Detect which cell encompasses the target text, then output its (x, y) center coordinate. 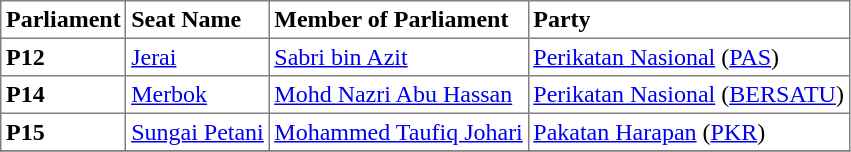
Merbok (198, 95)
Pakatan Harapan (PKR) (688, 132)
P14 (64, 95)
Perikatan Nasional (PAS) (688, 57)
Perikatan Nasional (BERSATU) (688, 95)
Party (688, 20)
Member of Parliament (398, 20)
Parliament (64, 20)
Mohammed Taufiq Johari (398, 132)
P15 (64, 132)
Sungai Petani (198, 132)
Sabri bin Azit (398, 57)
Mohd Nazri Abu Hassan (398, 95)
Seat Name (198, 20)
P12 (64, 57)
Jerai (198, 57)
